Identify which cell holds the provided text, then report its [X, Y] central coordinate. 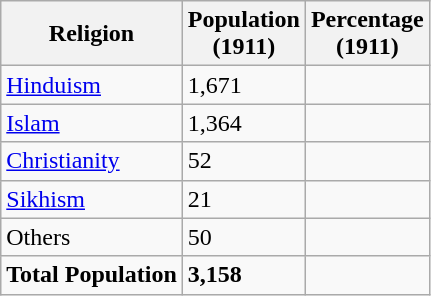
Total Population [92, 275]
3,158 [244, 275]
Christianity [92, 161]
Percentage(1911) [367, 34]
52 [244, 161]
Islam [92, 123]
50 [244, 237]
Population(1911) [244, 34]
Sikhism [92, 199]
1,671 [244, 85]
Religion [92, 34]
Hinduism [92, 85]
Others [92, 237]
21 [244, 199]
1,364 [244, 123]
